Scan for the cell matching the given text and deliver its (x, y) coordinate at center. 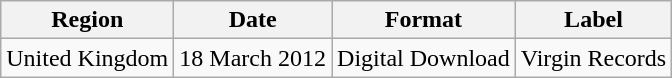
United Kingdom (88, 58)
Label (593, 20)
Date (253, 20)
Digital Download (424, 58)
Virgin Records (593, 58)
Region (88, 20)
18 March 2012 (253, 58)
Format (424, 20)
